Output the (x, y) coordinate of the center of the cell containing the given text.  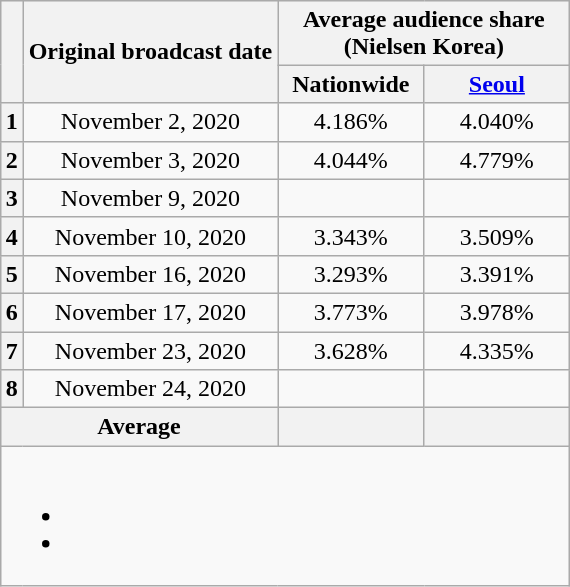
2 (12, 160)
7 (12, 351)
3.628% (351, 351)
4.044% (351, 160)
1 (12, 122)
November 17, 2020 (150, 312)
3.509% (497, 236)
4.186% (351, 122)
3.773% (351, 312)
November 16, 2020 (150, 274)
November 9, 2020 (150, 198)
3.293% (351, 274)
Average audience share(Nielsen Korea) (424, 32)
3.391% (497, 274)
4.779% (497, 160)
4 (12, 236)
November 23, 2020 (150, 351)
3 (12, 198)
November 3, 2020 (150, 160)
Average (139, 427)
8 (12, 389)
5 (12, 274)
November 24, 2020 (150, 389)
November 2, 2020 (150, 122)
6 (12, 312)
4.040% (497, 122)
4.335% (497, 351)
Nationwide (351, 84)
Original broadcast date (150, 52)
3.343% (351, 236)
3.978% (497, 312)
November 10, 2020 (150, 236)
Seoul (497, 84)
